Scan for the cell matching the given text and deliver its (X, Y) coordinate at center. 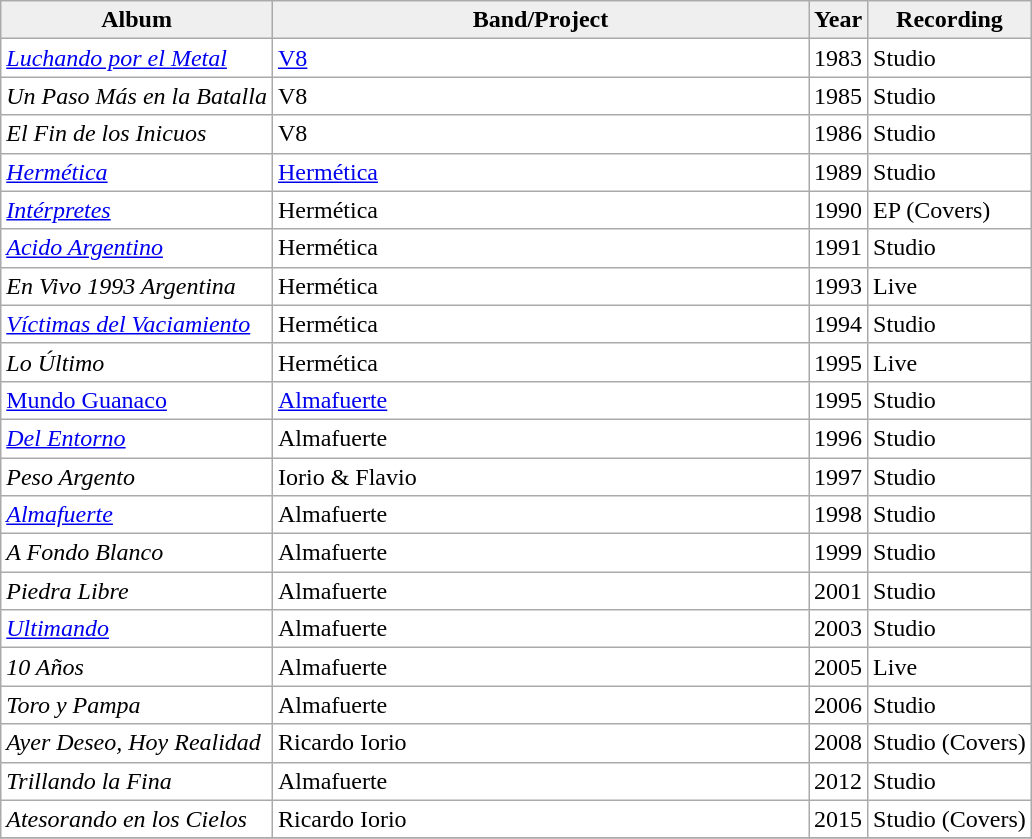
Toro y Pampa (137, 705)
1996 (838, 438)
Un Paso Más en la Batalla (137, 96)
Acido Argentino (137, 248)
Ayer Deseo, Hoy Realidad (137, 743)
Luchando por el Metal (137, 58)
1990 (838, 210)
Piedra Libre (137, 591)
Album (137, 20)
Del Entorno (137, 438)
Ultimando (137, 629)
1993 (838, 286)
Mundo Guanaco (137, 400)
Trillando la Fina (137, 781)
2005 (838, 667)
EP (Covers) (950, 210)
2012 (838, 781)
1998 (838, 515)
1994 (838, 324)
1986 (838, 134)
2001 (838, 591)
Lo Último (137, 362)
2015 (838, 819)
Recording (950, 20)
1983 (838, 58)
2003 (838, 629)
A Fondo Blanco (137, 553)
1991 (838, 248)
El Fin de los Inicuos (137, 134)
2008 (838, 743)
Year (838, 20)
10 Años (137, 667)
1997 (838, 477)
1999 (838, 553)
1989 (838, 172)
Iorio & Flavio (540, 477)
Peso Argento (137, 477)
1985 (838, 96)
Band/Project (540, 20)
Víctimas del Vaciamiento (137, 324)
Atesorando en los Cielos (137, 819)
Intérpretes (137, 210)
2006 (838, 705)
En Vivo 1993 Argentina (137, 286)
